Identify which cell holds the provided text, then report its [x, y] central coordinate. 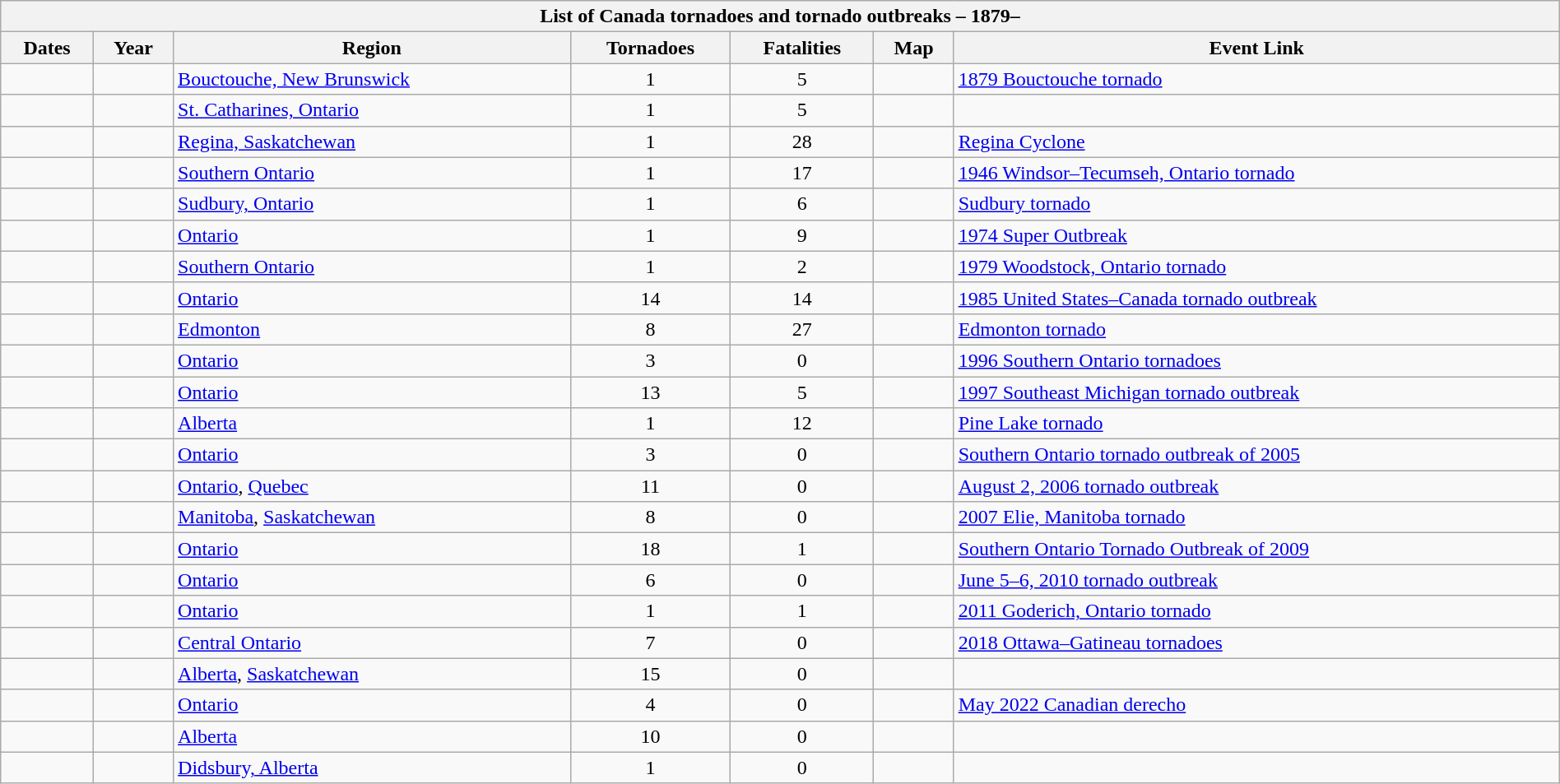
St. Catharines, Ontario [372, 110]
2007 Elie, Manitoba tornado [1256, 517]
18 [650, 549]
28 [802, 141]
Fatalities [802, 48]
13 [650, 392]
Event Link [1256, 48]
1996 Southern Ontario tornadoes [1256, 360]
1974 Super Outbreak [1256, 235]
12 [802, 424]
Southern Ontario tornado outbreak of 2005 [1256, 455]
Didsbury, Alberta [372, 768]
May 2022 Canadian derecho [1256, 705]
10 [650, 736]
1979 Woodstock, Ontario tornado [1256, 267]
Central Ontario [372, 643]
Regina, Saskatchewan [372, 141]
2018 Ottawa–Gatineau tornadoes [1256, 643]
Region [372, 48]
Map [913, 48]
27 [802, 329]
Southern Ontario Tornado Outbreak of 2009 [1256, 549]
9 [802, 235]
4 [650, 705]
1946 Windsor–Tecumseh, Ontario tornado [1256, 173]
Sudbury, Ontario [372, 204]
17 [802, 173]
Sudbury tornado [1256, 204]
Pine Lake tornado [1256, 424]
Ontario, Quebec [372, 486]
List of Canada tornadoes and tornado outbreaks – 1879– [780, 16]
1985 United States–Canada tornado outbreak [1256, 298]
Edmonton [372, 329]
Tornadoes [650, 48]
7 [650, 643]
Year [133, 48]
11 [650, 486]
August 2, 2006 tornado outbreak [1256, 486]
15 [650, 674]
June 5–6, 2010 tornado outbreak [1256, 580]
Dates [48, 48]
1997 Southeast Michigan tornado outbreak [1256, 392]
Alberta, Saskatchewan [372, 674]
Bouctouche, New Brunswick [372, 79]
Regina Cyclone [1256, 141]
2 [802, 267]
Manitoba, Saskatchewan [372, 517]
1879 Bouctouche tornado [1256, 79]
2011 Goderich, Ontario tornado [1256, 611]
Edmonton tornado [1256, 329]
